Locate the cell with the specified text and output its [x, y] center coordinate. 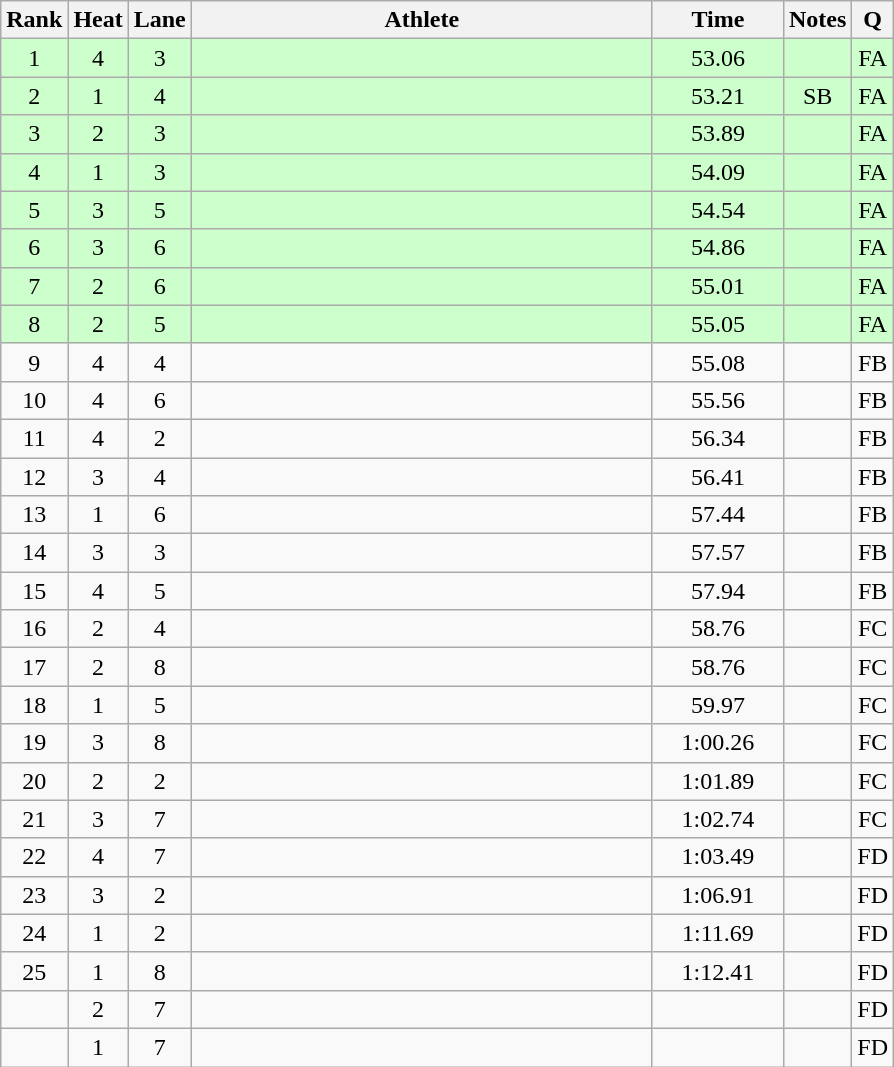
55.56 [718, 400]
57.44 [718, 515]
55.08 [718, 362]
17 [34, 667]
11 [34, 438]
25 [34, 971]
1:03.49 [718, 857]
15 [34, 591]
23 [34, 895]
Q [873, 20]
12 [34, 477]
54.86 [718, 248]
1:00.26 [718, 743]
56.34 [718, 438]
57.94 [718, 591]
19 [34, 743]
54.09 [718, 172]
53.06 [718, 58]
1:06.91 [718, 895]
57.57 [718, 553]
10 [34, 400]
54.54 [718, 210]
18 [34, 705]
9 [34, 362]
1:11.69 [718, 933]
Heat [98, 20]
53.21 [718, 96]
56.41 [718, 477]
59.97 [718, 705]
Notes [817, 20]
21 [34, 819]
55.01 [718, 286]
SB [817, 96]
14 [34, 553]
13 [34, 515]
22 [34, 857]
Lane [160, 20]
Rank [34, 20]
Time [718, 20]
1:12.41 [718, 971]
24 [34, 933]
1:02.74 [718, 819]
1:01.89 [718, 781]
53.89 [718, 134]
20 [34, 781]
Athlete [422, 20]
16 [34, 629]
55.05 [718, 324]
